Output the (X, Y) coordinate of the center of the cell containing the given text.  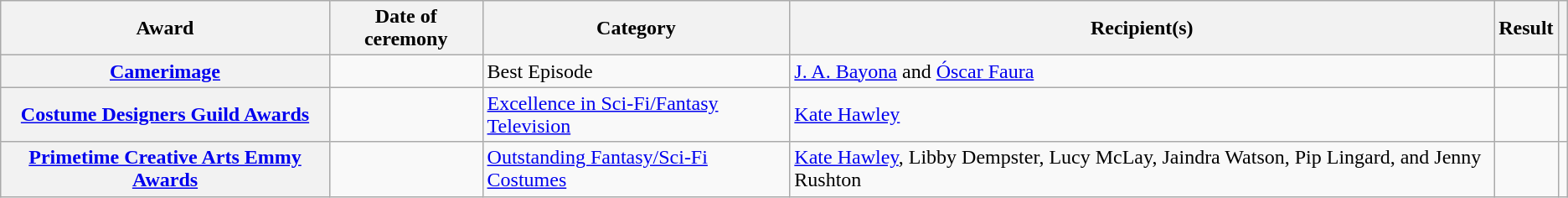
Result (1526, 29)
Best Episode (637, 71)
Excellence in Sci-Fi/Fantasy Television (637, 114)
Costume Designers Guild Awards (166, 114)
Category (637, 29)
Kate Hawley, Libby Dempster, Lucy McLay, Jaindra Watson, Pip Lingard, and Jenny Rushton (1142, 169)
Kate Hawley (1142, 114)
Primetime Creative Arts Emmy Awards (166, 169)
J. A. Bayona and Óscar Faura (1142, 71)
Outstanding Fantasy/Sci-Fi Costumes (637, 169)
Award (166, 29)
Date of ceremony (405, 29)
Camerimage (166, 71)
Recipient(s) (1142, 29)
